Detect which cell encompasses the target text, then output its (x, y) center coordinate. 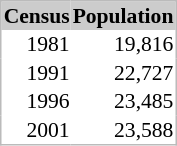
Population (124, 16)
1981 (36, 44)
19,816 (124, 44)
Census (36, 16)
2001 (36, 130)
23,485 (124, 101)
23,588 (124, 130)
1996 (36, 101)
22,727 (124, 72)
1991 (36, 72)
